Pinpoint the cell where the given text exists, returning its [x, y] midpoint coordinate. 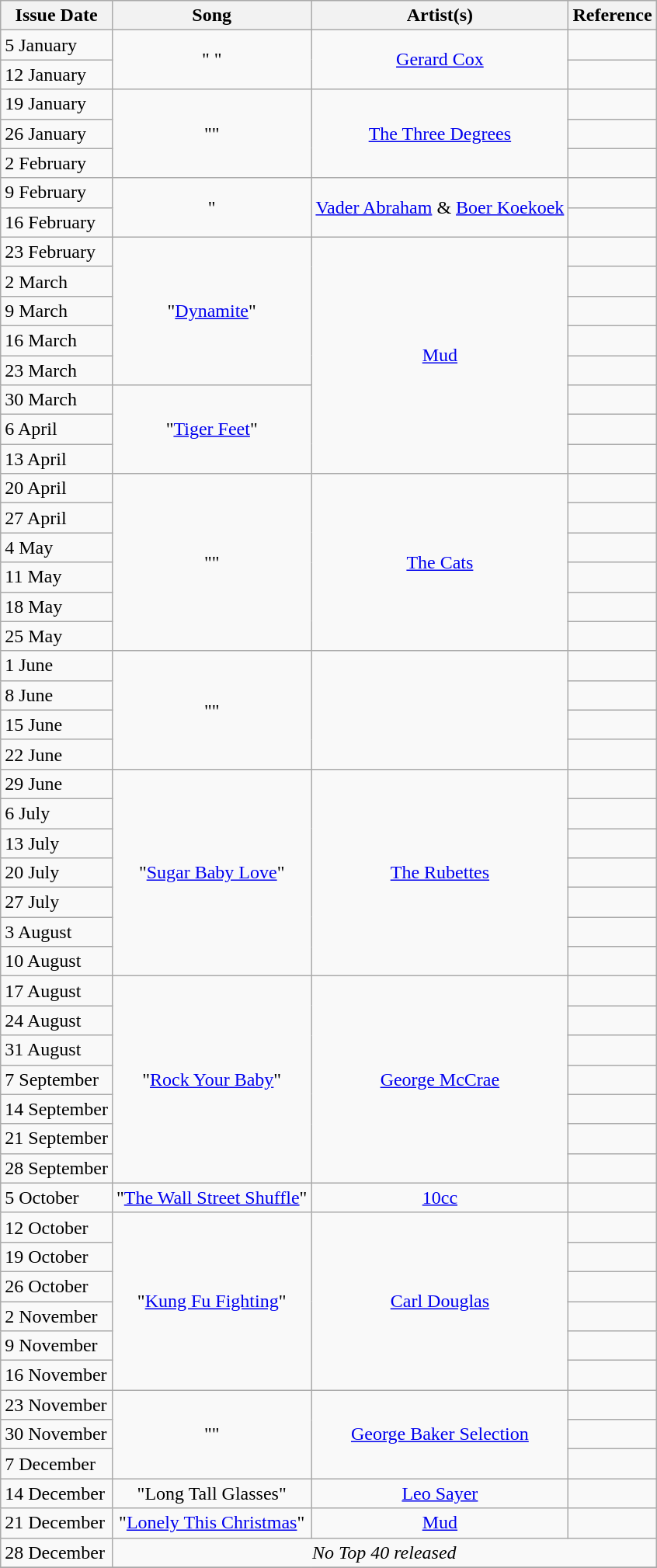
21 September [57, 1139]
23 March [57, 370]
3 August [57, 932]
Issue Date [57, 16]
5 January [57, 45]
10cc [440, 1198]
26 October [57, 1286]
28 December [57, 1552]
13 April [57, 459]
21 December [57, 1523]
6 April [57, 429]
6 July [57, 813]
30 March [57, 400]
George Baker Selection [440, 1434]
"The Wall Street Shuffle" [211, 1198]
2 February [57, 163]
20 April [57, 488]
Vader Abraham & Boer Koekoek [440, 207]
12 January [57, 75]
27 July [57, 902]
16 March [57, 340]
The Three Degrees [440, 134]
"Rock Your Baby" [211, 1080]
14 December [57, 1493]
"Sugar Baby Love" [211, 872]
4 May [57, 548]
17 August [57, 991]
31 August [57, 1050]
12 October [57, 1227]
7 September [57, 1080]
" [211, 207]
16 February [57, 222]
The Rubettes [440, 872]
10 August [57, 961]
20 July [57, 873]
16 November [57, 1375]
Artist(s) [440, 16]
25 May [57, 636]
30 November [57, 1434]
13 July [57, 843]
29 June [57, 784]
The Cats [440, 562]
No Top 40 released [384, 1552]
8 June [57, 695]
Carl Douglas [440, 1301]
28 September [57, 1168]
"Dynamite" [211, 311]
" " [211, 60]
"Lonely This Christmas" [211, 1523]
Leo Sayer [440, 1493]
24 August [57, 1020]
George McCrae [440, 1080]
2 November [57, 1316]
9 November [57, 1346]
Song [211, 16]
5 October [57, 1198]
15 June [57, 725]
"Kung Fu Fighting" [211, 1301]
7 December [57, 1464]
"Tiger Feet" [211, 429]
23 November [57, 1405]
Reference [612, 16]
9 February [57, 193]
23 February [57, 252]
1 June [57, 666]
14 September [57, 1109]
18 May [57, 607]
22 June [57, 754]
27 April [57, 518]
9 March [57, 311]
11 May [57, 577]
2 March [57, 281]
26 January [57, 134]
19 October [57, 1257]
Gerard Cox [440, 60]
19 January [57, 104]
"Long Tall Glasses" [211, 1493]
